Return the (x, y) coordinate for the center point of the cell that contains the specified text.  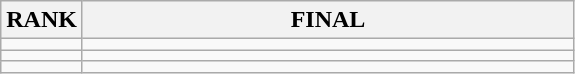
RANK (42, 20)
FINAL (328, 20)
